Provide the (X, Y) coordinate of the cell's center where the given text is located.  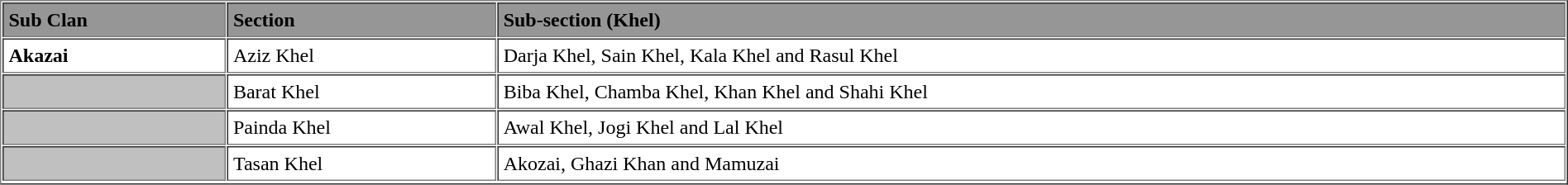
Sub Clan (114, 20)
Section (361, 20)
Aziz Khel (361, 55)
Akozai, Ghazi Khan and Mamuzai (1031, 164)
Akazai (114, 55)
Sub-section (Khel) (1031, 20)
Darja Khel, Sain Khel, Kala Khel and Rasul Khel (1031, 55)
Biba Khel, Chamba Khel, Khan Khel and Shahi Khel (1031, 92)
Barat Khel (361, 92)
Awal Khel, Jogi Khel and Lal Khel (1031, 128)
Tasan Khel (361, 164)
Painda Khel (361, 128)
